From the cell containing the given text, extract its center point as [X, Y] coordinate. 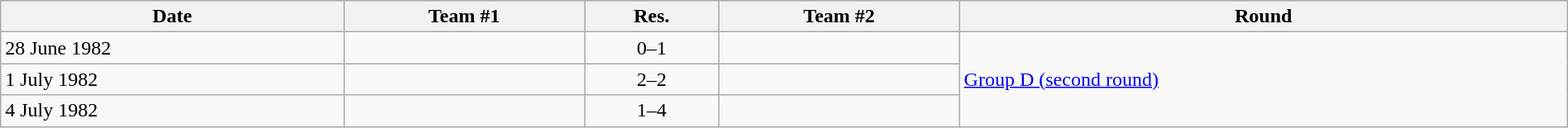
1–4 [652, 111]
0–1 [652, 48]
Group D (second round) [1264, 79]
Round [1264, 17]
Date [172, 17]
28 June 1982 [172, 48]
1 July 1982 [172, 79]
2–2 [652, 79]
Team #1 [465, 17]
4 July 1982 [172, 111]
Res. [652, 17]
Team #2 [839, 17]
